Scan for the cell matching the given text and deliver its [X, Y] coordinate at center. 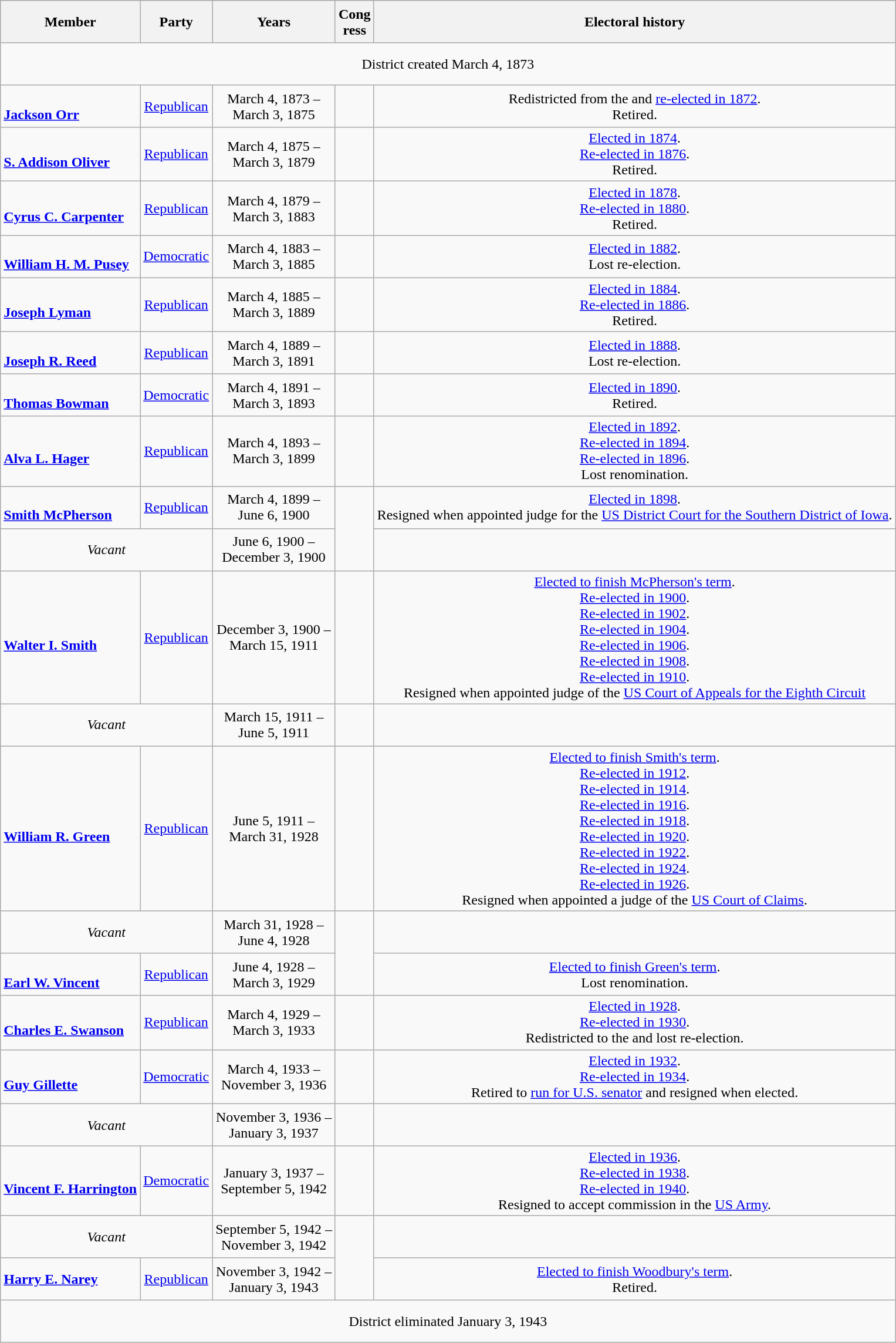
March 4, 1879 –March 3, 1883 [274, 208]
December 3, 1900 –March 15, 1911 [274, 637]
Elected in 1932.Re-elected in 1934.Retired to run for U.S. senator and resigned when elected. [635, 1077]
Thomas Bowman [70, 395]
March 4, 1875 –March 3, 1879 [274, 154]
Vincent F. Harrington [70, 1181]
Earl W. Vincent [70, 974]
Party [176, 22]
Walter I. Smith [70, 637]
Cyrus C. Carpenter [70, 208]
Smith McPherson [70, 507]
June 4, 1928 –March 3, 1929 [274, 974]
June 5, 1911 –March 31, 1928 [274, 829]
Congress [354, 22]
Elected to finish Green's term.Lost renomination. [635, 974]
Joseph R. Reed [70, 353]
Elected in 1936.Re-elected in 1938.Re-elected in 1940.Resigned to accept commission in the US Army. [635, 1181]
June 6, 1900 –December 3, 1900 [274, 549]
Redistricted from the and re-elected in 1872.Retired. [635, 106]
Guy Gillette [70, 1077]
March 4, 1891 –March 3, 1893 [274, 395]
March 4, 1899 –June 6, 1900 [274, 507]
Elected in 1884.Re-elected in 1886.Retired. [635, 305]
Elected in 1874.Re-elected in 1876.Retired. [635, 154]
District created March 4, 1873 [448, 64]
Elected in 1898.Resigned when appointed judge for the US District Court for the Southern District of Iowa. [635, 507]
District eliminated January 3, 1943 [448, 1321]
Elected in 1928.Re-elected in 1930.Redistricted to the and lost re-election. [635, 1023]
March 31, 1928 –June 4, 1928 [274, 932]
March 15, 1911 –June 5, 1911 [274, 725]
Member [70, 22]
Electoral history [635, 22]
Elected to finish Woodbury's term.Retired. [635, 1279]
November 3, 1936 –January 3, 1937 [274, 1125]
January 3, 1937 –September 5, 1942 [274, 1181]
March 4, 1873 –March 3, 1875 [274, 106]
March 4, 1933 –November 3, 1936 [274, 1077]
Joseph Lyman [70, 305]
March 4, 1885 –March 3, 1889 [274, 305]
Elected in 1888.Lost re-election. [635, 353]
William R. Green [70, 829]
March 4, 1929 –March 3, 1933 [274, 1023]
Elected in 1882.Lost re-election. [635, 257]
Elected in 1892.Re-elected in 1894.Re-elected in 1896.Lost renomination. [635, 451]
Years [274, 22]
Elected in 1878.Re-elected in 1880.Retired. [635, 208]
March 4, 1893 –March 3, 1899 [274, 451]
Alva L. Hager [70, 451]
Elected in 1890.Retired. [635, 395]
September 5, 1942 –November 3, 1942 [274, 1237]
Charles E. Swanson [70, 1023]
Harry E. Narey [70, 1279]
November 3, 1942 –January 3, 1943 [274, 1279]
S. Addison Oliver [70, 154]
March 4, 1883 –March 3, 1885 [274, 257]
March 4, 1889 –March 3, 1891 [274, 353]
Jackson Orr [70, 106]
William H. M. Pusey [70, 257]
